Provide the (x, y) coordinate of the cell's center where the given text is located.  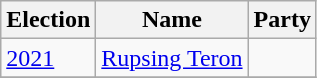
Rupsing Teron (172, 58)
2021 (48, 58)
Name (172, 20)
Party (282, 20)
Election (48, 20)
